From the cell containing the given text, extract its center point as (X, Y) coordinate. 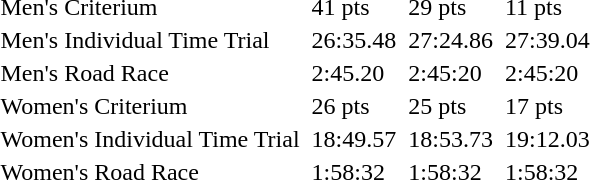
2:45:20 (451, 73)
27:24.86 (451, 40)
2:45.20 (354, 73)
18:53.73 (451, 139)
18:49.57 (354, 139)
26 pts (354, 106)
25 pts (451, 106)
26:35.48 (354, 40)
